Locate the cell with the specified text and output its (X, Y) center coordinate. 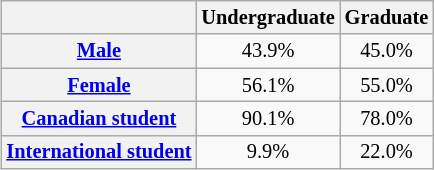
9.9% (268, 152)
45.0% (386, 51)
Female (100, 85)
Graduate (386, 18)
Male (100, 51)
56.1% (268, 85)
43.9% (268, 51)
Canadian student (100, 119)
55.0% (386, 85)
Undergraduate (268, 18)
78.0% (386, 119)
90.1% (268, 119)
22.0% (386, 152)
International student (100, 152)
